Output the [x, y] coordinate of the center of the cell containing the given text.  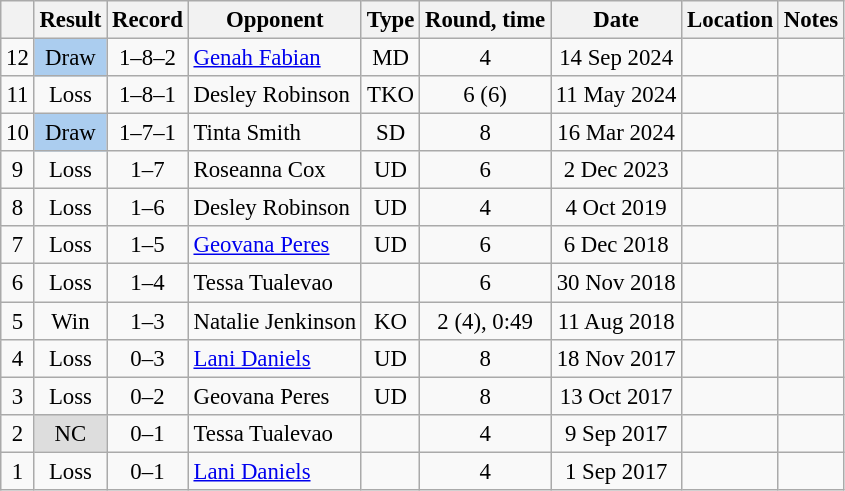
3 [18, 396]
2 (4), 0:49 [486, 321]
SD [390, 133]
Notes [810, 20]
2 Dec 2023 [616, 170]
6 (6) [486, 95]
10 [18, 133]
Round, time [486, 20]
7 [18, 245]
30 Nov 2018 [616, 283]
14 Sep 2024 [616, 58]
9 [18, 170]
Date [616, 20]
0–3 [148, 358]
2 [18, 433]
16 Mar 2024 [616, 133]
1–6 [148, 208]
Opponent [274, 20]
Natalie Jenkinson [274, 321]
KO [390, 321]
TKO [390, 95]
1–5 [148, 245]
1–4 [148, 283]
18 Nov 2017 [616, 358]
Win [70, 321]
1–7 [148, 170]
MD [390, 58]
9 Sep 2017 [616, 433]
Location [730, 20]
Roseanna Cox [274, 170]
6 Dec 2018 [616, 245]
11 Aug 2018 [616, 321]
Result [70, 20]
1–8–1 [148, 95]
Type [390, 20]
11 May 2024 [616, 95]
1 Sep 2017 [616, 471]
1 [18, 471]
13 Oct 2017 [616, 396]
1–7–1 [148, 133]
Tinta Smith [274, 133]
Genah Fabian [274, 58]
1–3 [148, 321]
11 [18, 95]
Record [148, 20]
5 [18, 321]
12 [18, 58]
4 Oct 2019 [616, 208]
0–2 [148, 396]
NC [70, 433]
1–8–2 [148, 58]
